Return the [X, Y] coordinate for the center point of the cell that contains the specified text.  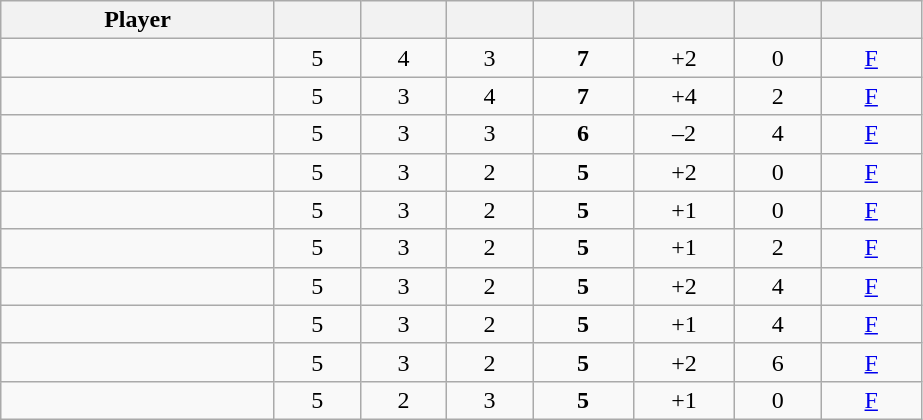
Player [138, 20]
+4 [684, 96]
–2 [684, 134]
